Scan for the cell matching the given text and deliver its [X, Y] coordinate at center. 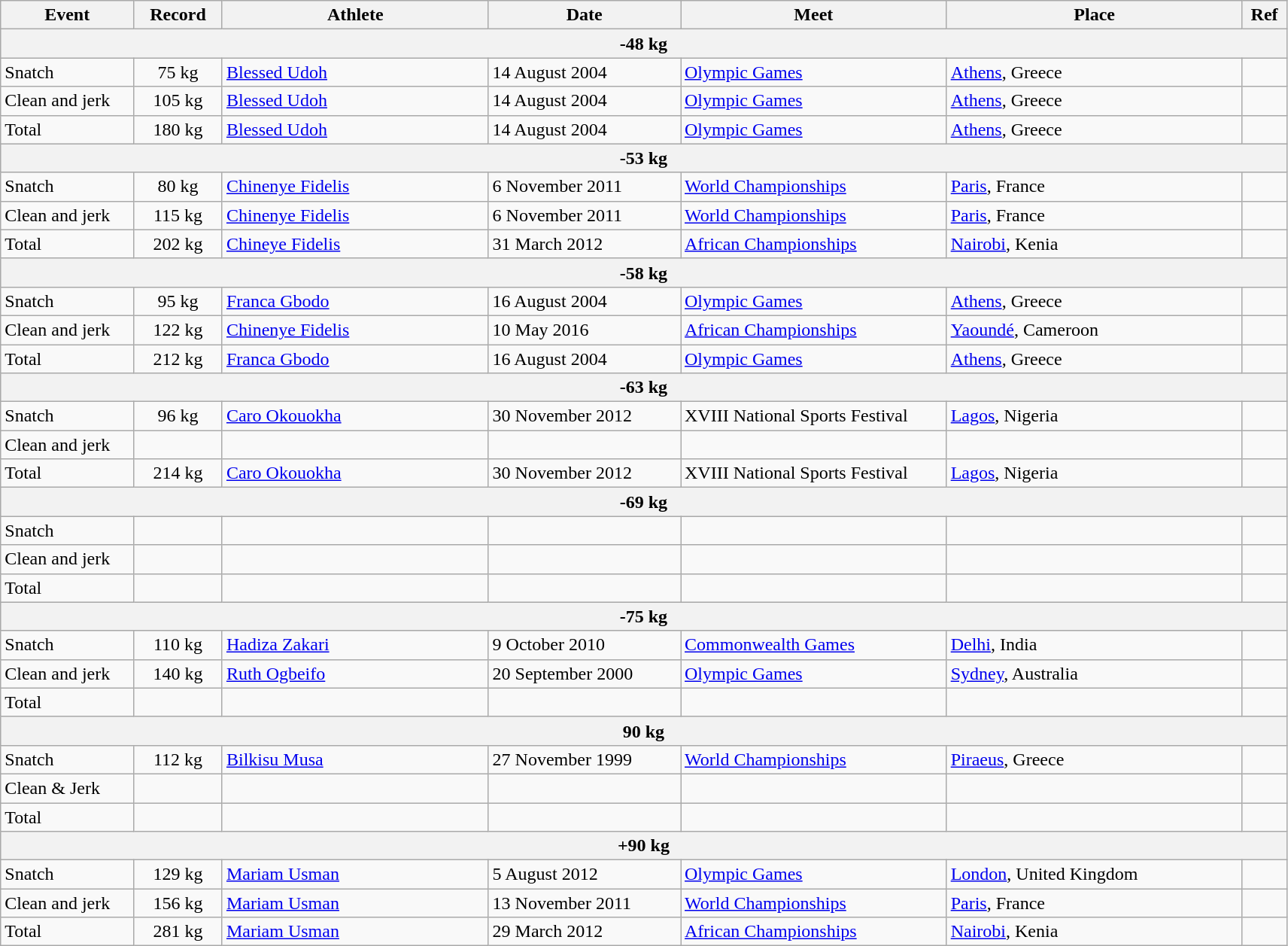
31 March 2012 [584, 244]
212 kg [178, 359]
Record [178, 15]
112 kg [178, 759]
110 kg [178, 645]
Event [68, 15]
95 kg [178, 301]
27 November 1999 [584, 759]
140 kg [178, 674]
Piraeus, Greece [1094, 759]
5 August 2012 [584, 875]
Date [584, 15]
202 kg [178, 244]
105 kg [178, 101]
Ref [1264, 15]
Clean & Jerk [68, 788]
Hadiza Zakari [355, 645]
Delhi, India [1094, 645]
Ruth Ogbeifo [355, 674]
-69 kg [644, 502]
10 May 2016 [584, 330]
Yaoundé, Cameroon [1094, 330]
Bilkisu Musa [355, 759]
Chineye Fidelis [355, 244]
29 March 2012 [584, 932]
+90 kg [644, 846]
London, United Kingdom [1094, 875]
Meet [813, 15]
156 kg [178, 903]
75 kg [178, 72]
Athlete [355, 15]
-75 kg [644, 616]
-53 kg [644, 158]
-48 kg [644, 44]
281 kg [178, 932]
Commonwealth Games [813, 645]
214 kg [178, 473]
9 October 2010 [584, 645]
180 kg [178, 129]
122 kg [178, 330]
115 kg [178, 215]
13 November 2011 [584, 903]
-58 kg [644, 272]
129 kg [178, 875]
96 kg [178, 416]
80 kg [178, 187]
Sydney, Australia [1094, 674]
Place [1094, 15]
20 September 2000 [584, 674]
-63 kg [644, 388]
90 kg [644, 731]
